Extract the [X, Y] coordinate from the center of the cell holding the provided text.  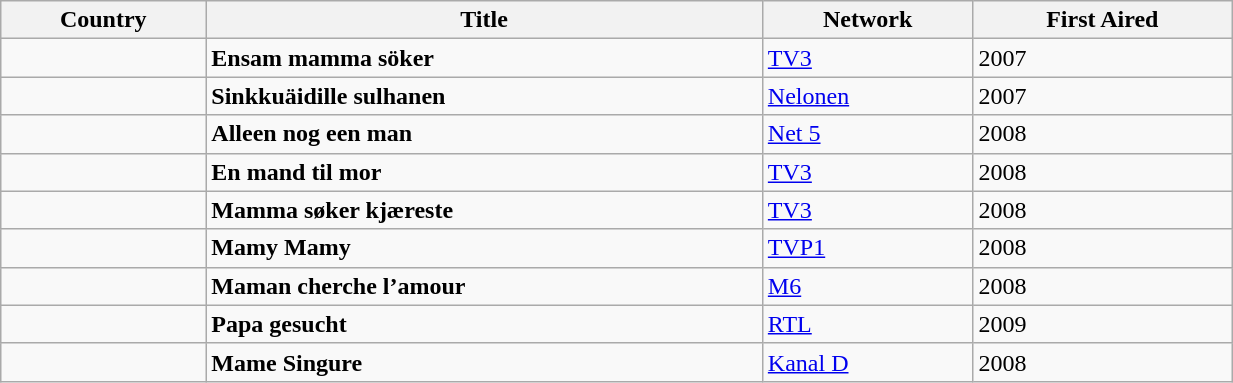
RTL [868, 324]
Papa gesucht [484, 324]
Maman cherche l’amour [484, 286]
Title [484, 20]
En mand til mor [484, 172]
Ensam mamma söker [484, 58]
Sinkkuäidille sulhanen [484, 96]
Country [104, 20]
TVP1 [868, 248]
Nelonen [868, 96]
Mamy Mamy [484, 248]
Net 5 [868, 134]
Mamma søker kjæreste [484, 210]
First Aired [1102, 20]
Mame Singure [484, 362]
Alleen nog een man [484, 134]
M6 [868, 286]
Network [868, 20]
2009 [1102, 324]
Kanal D [868, 362]
